Extract the (X, Y) coordinate from the center of the cell holding the provided text.  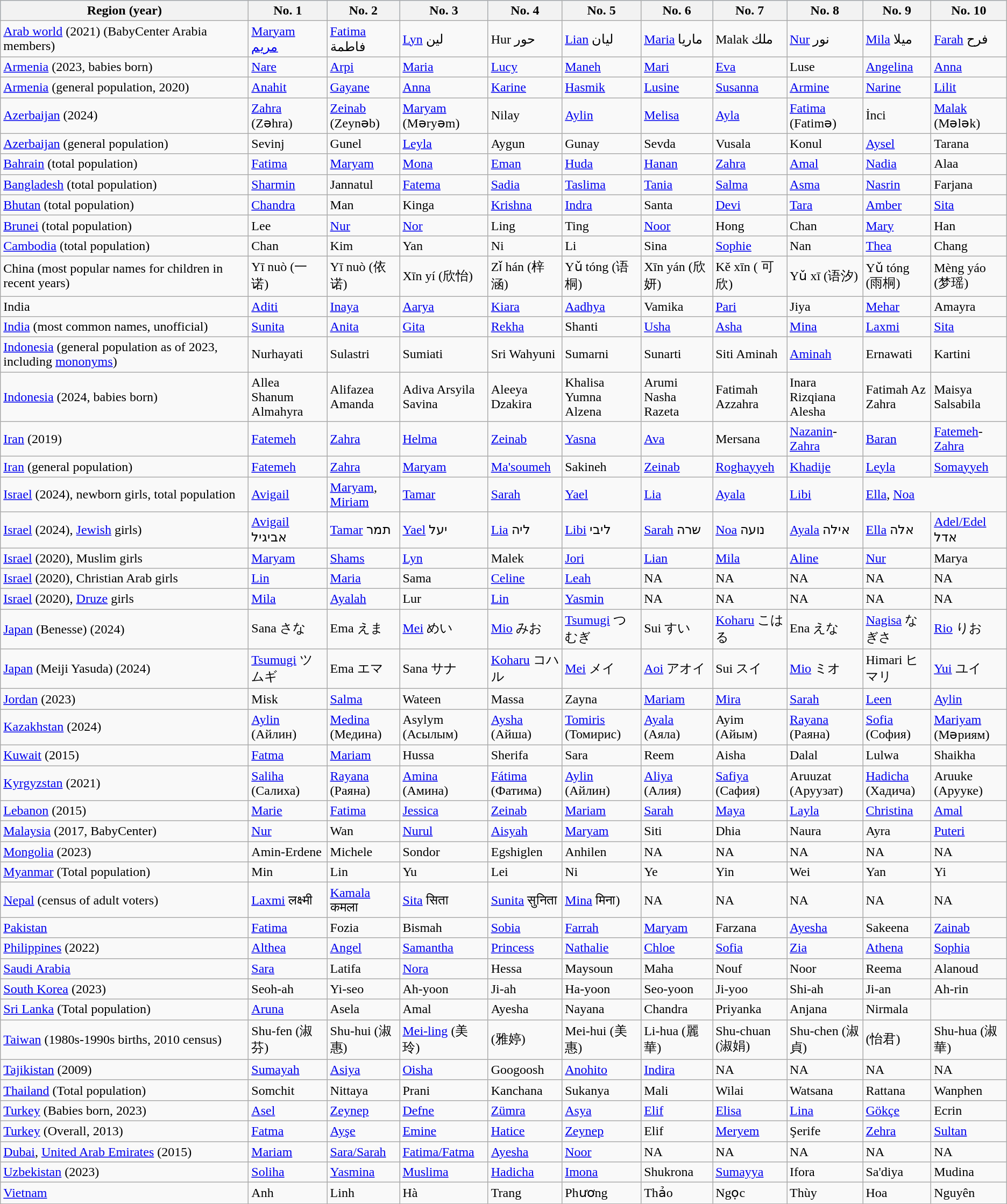
Lyn (444, 558)
Himari ヒマリ (897, 669)
Yael (601, 495)
Bismah (444, 928)
Massa (525, 699)
Alanoud (969, 968)
Nor (444, 225)
Marie (288, 811)
Maha (677, 968)
Kanchana (525, 1090)
Lina (825, 1110)
Ye (677, 872)
Amber (897, 205)
Sevda (677, 144)
Prani (444, 1090)
Ling (525, 225)
Ayala אילה (825, 530)
Sama (444, 579)
Amayra (969, 306)
Ngọc (750, 1193)
Yǔ tóng (语桐) (601, 276)
Lur (444, 599)
Sina (677, 246)
Wilai (750, 1090)
Farah فرح (969, 39)
Luse (825, 67)
Latifa (364, 968)
Tamar (444, 495)
No. 2 (364, 11)
China (most popular names for children in recent years) (125, 276)
Aliya (Алия) (677, 783)
Iran (2019) (125, 439)
Wanphen (969, 1090)
Imona (601, 1172)
Ji-an (897, 989)
Israel (2024), newborn girls, total population (125, 495)
Li-hua (麗華) (677, 1039)
Libi ליבי (601, 530)
Thùy (825, 1193)
Kamala कमला (364, 900)
Helma (444, 439)
Hà (444, 1193)
Sunita सुनिता (525, 900)
Tania (677, 184)
Sui スイ (750, 669)
Hatice (525, 1131)
Zayna (601, 699)
Aisha (750, 755)
Phương (601, 1193)
Ah-yoon (444, 989)
Sara/Sarah (364, 1151)
Thea (897, 246)
Tajikistan (2009) (125, 1070)
Puteri (969, 831)
Farjana (969, 184)
Leen (897, 699)
Wei (825, 872)
Malek (525, 558)
Inara Rizqiana Alesha (825, 397)
Turkey (Overall, 2013) (125, 1131)
Somchit (288, 1090)
Laxmi लक्ष्मी (288, 900)
Zahra (Zəhra) (288, 116)
Hoa (897, 1193)
Saliha (Салиха) (288, 783)
Tsumugi つむぎ (601, 629)
Azerbaijan (2024) (125, 116)
Sophie (750, 246)
Nurhayati (288, 355)
Ayşe (364, 1131)
Ma'soumeh (525, 467)
Ecrin (969, 1110)
Mersana (750, 439)
Gayane (364, 87)
Koharu こはる (750, 629)
Israel (2020), Muslim girls (125, 558)
Sondor (444, 852)
Adel/Edel אדל (969, 530)
Misk (288, 699)
Mio ミオ (825, 669)
Kartini (969, 355)
Gökçe (897, 1110)
Jannatul (364, 184)
Arab world (2021) (BabyCenter Arabia members) (125, 39)
Mei めい (444, 629)
Nouf (750, 968)
Gunay (601, 144)
Egshiglen (525, 852)
Jiya (825, 306)
Farzana (750, 928)
Elisa (750, 1110)
Indonesia (2024, babies born) (125, 397)
Roghayyeh (750, 467)
Maya (750, 811)
Hussa (444, 755)
Ayala (Аяла) (677, 727)
Hur حور (525, 39)
Mina मिना) (601, 900)
Anhilen (601, 852)
Shaikha (969, 755)
Israel (2024), Jewish girls) (125, 530)
Allea Shanum Almahyra (288, 397)
Bahrain (total population) (125, 164)
Sofia (София) (897, 727)
Lei (525, 872)
Sa'diya (897, 1172)
Zümra (525, 1110)
Maryam مريم (288, 39)
Fatimah Az Zahra (897, 397)
Nirmala (897, 1009)
Mongolia (2023) (125, 852)
Khadije (825, 467)
Lulwa (897, 755)
Yasmina (364, 1172)
Christina (897, 811)
Vusala (750, 144)
Oisha (444, 1070)
Rattana (897, 1090)
Pari (750, 306)
Sakeena (897, 928)
Cambodia (total population) (125, 246)
No. 1 (288, 11)
Aoi アオイ (677, 669)
Althea (288, 948)
Taslima (601, 184)
Shanti (601, 327)
Mio みお (525, 629)
Nadia (897, 164)
Shukrona (677, 1172)
Anohito (601, 1070)
Shu-chen (淑貞) (825, 1039)
Lia ליה (525, 530)
Devi (750, 205)
Sumayya (750, 1172)
Kyrgyzstan (2021) (125, 783)
No. 6 (677, 11)
Aruna (288, 1009)
Sakineh (601, 467)
Taiwan (1980s-1990s births, 2010 census) (125, 1039)
Region (year) (125, 11)
Lebanon (2015) (125, 811)
Fatima (Fatimə) (825, 116)
Turkey (Babies born, 2023) (125, 1110)
Nayana (601, 1009)
Nilay (525, 116)
Mary (897, 225)
Indonesia (general population as of 2023, including mononyms) (125, 355)
Eva (750, 67)
Rio りお (969, 629)
Fátima (Фатима) (525, 783)
Fozia (364, 928)
Japan (Meiji Yasuda) (2024) (125, 669)
Philippines (2022) (125, 948)
Aadhya (601, 306)
Ji-yoo (750, 989)
Aygun (525, 144)
Lee (288, 225)
Dalal (825, 755)
Googoosh (525, 1070)
Anita (364, 327)
Reema (897, 968)
Aarya (444, 306)
Yael יעל (444, 530)
Malaysia (2017, BabyCenter) (125, 831)
Zehra (897, 1131)
Athena (897, 948)
Amina (Амина) (444, 783)
Arpi (364, 67)
Pakistan (125, 928)
Sarah שרה (677, 530)
Zeinab (Zeynəb) (364, 116)
Sultan (969, 1131)
Sana さな (288, 629)
Malak ملك (750, 39)
Aruuke (Арууке) (969, 783)
Melisa (677, 116)
Emine (444, 1131)
Sri Wahyuni (525, 355)
Seoh-ah (288, 989)
Defne (444, 1110)
Aleeya Dzakira (525, 397)
Nur نور (825, 39)
Tarana (969, 144)
No. 4 (525, 11)
Sunarti (677, 355)
Shu-hui (淑惠) (364, 1039)
Sobia (525, 928)
Laxmi (897, 327)
Aisyah (525, 831)
Meryem (750, 1131)
Kuwait (2015) (125, 755)
(雅婷) (525, 1039)
Nepal (census of adult voters) (125, 900)
Ha-yoon (601, 989)
Indra (601, 205)
Ema えま (364, 629)
Aline (825, 558)
Vietnam (125, 1193)
No. 3 (444, 11)
Nurul (444, 831)
Huda (601, 164)
Sita सिता (444, 900)
Shu-fen (淑芬) (288, 1039)
Shi-ah (825, 989)
Avigail (288, 495)
Li (601, 246)
Anjana (825, 1009)
Thảo (677, 1193)
Karine (525, 87)
Vamika (677, 306)
Nora (444, 968)
Bhutan (total population) (125, 205)
No. 10 (969, 11)
Armenia (general population, 2020) (125, 87)
Dubai, United Arab Emirates (2015) (125, 1151)
Wan (364, 831)
Hong (750, 225)
Iran (general population) (125, 467)
No. 5 (601, 11)
Farrah (601, 928)
Baran (897, 439)
Medina (Медина) (364, 727)
Ema エマ (364, 669)
South Korea (2023) (125, 989)
Sophia (969, 948)
Libi (825, 495)
Konul (825, 144)
Angelina (897, 67)
Zǐ hán (梓涵) (525, 276)
Aditi (288, 306)
Nagisa なぎさ (897, 629)
Ava (677, 439)
Lilit (969, 87)
Lusine (677, 87)
Sumiati (444, 355)
Kě xīn ( 可欣) (750, 276)
Nare (288, 67)
Shams (364, 558)
Japan (Benesse) (2024) (125, 629)
İnci (897, 116)
Min (288, 872)
Nasrin (897, 184)
Krishna (525, 205)
Zainab (969, 928)
Ayra (897, 831)
Reem (677, 755)
Israel (2020), Druze girls (125, 599)
Mei-hui (美惠) (601, 1039)
Maysoun (601, 968)
Sri Lanka (Total population) (125, 1009)
Nan (825, 246)
Usha (677, 327)
Maryam, Miriam (364, 495)
Narine (897, 87)
Asma (825, 184)
Yu (444, 872)
Aysha (Айша) (525, 727)
Inaya (364, 306)
Indira (677, 1070)
Sumayah (288, 1070)
Wateen (444, 699)
Jessica (444, 811)
Shu-chuan (淑娟) (750, 1039)
Siti Aminah (750, 355)
Aruuzat (Аруузат) (825, 783)
Lyn لين (444, 39)
Nazanin-Zahra (825, 439)
Maryam (Məryəm) (444, 116)
Ena えな (825, 629)
Ayala (750, 495)
Fatemeh-Zahra (969, 439)
Fatima/Fatma (444, 1151)
Armine (825, 87)
Uzbekistan (2023) (125, 1172)
Asya (601, 1110)
Maria ماريا (677, 39)
Ella, Noa (935, 495)
Ting (601, 225)
Ji-ah (525, 989)
Linh (364, 1193)
Mei-ling (美玲) (444, 1039)
Fatema (444, 184)
Nittaya (364, 1090)
Xīn yán (欣妍) (677, 276)
Jordan (2023) (125, 699)
Nathalie (601, 948)
Mèng yáo (梦瑶) (969, 276)
Yui ユイ (969, 669)
Mei メイ (601, 669)
Ayla (750, 116)
Rekha (525, 327)
Dhia (750, 831)
Asylym (Асылым) (444, 727)
Kinga (444, 205)
Yasna (601, 439)
No. 8 (825, 11)
Samantha (444, 948)
Seo-yoon (677, 989)
Anh (288, 1193)
Maneh (601, 67)
Fatima فاطمة (364, 39)
Xīn yí (欣怡) (444, 276)
Israel (2020), Christian Arab girls (125, 579)
Sunita (288, 327)
Safiya (Сафия) (750, 783)
Leah (601, 579)
Chloe (677, 948)
Şerife (825, 1131)
Mali (677, 1090)
Priyanka (750, 1009)
Myanmar (Total population) (125, 872)
Tamar תמר (364, 530)
Gita (444, 327)
Avigail אביגיל (288, 530)
Jori (601, 558)
Han (969, 225)
Trang (525, 1193)
Santa (677, 205)
Asiya (364, 1070)
Hasmik (601, 87)
Ah-rin (969, 989)
Mina (825, 327)
Sukanya (601, 1090)
Mariyam (Мәриям) (969, 727)
Asela (364, 1009)
Khalisa Yumna Alzena (601, 397)
Mari (677, 67)
Man (364, 205)
Yi-seo (364, 989)
Yī nuò (依诺) (364, 276)
Anahit (288, 87)
Sevinj (288, 144)
Tomiris (Томирис) (601, 727)
Sui すい (677, 629)
Tara (825, 205)
Ifora (825, 1172)
Michele (364, 852)
Aminah (825, 355)
Mila ميلا (897, 39)
Soliha (288, 1172)
Aysel (897, 144)
Arumi Nasha Razeta (677, 397)
Yī nuò (一诺) (288, 276)
India (most common names, unofficial) (125, 327)
Gunel (364, 144)
Alaa (969, 164)
Sofia (750, 948)
Susanna (750, 87)
Kazakhstan (2024) (125, 727)
Tsumugi ツムギ (288, 669)
Celine (525, 579)
Somayyeh (969, 467)
Yi (969, 872)
Lucy (525, 67)
Kim (364, 246)
Hessa (525, 968)
Sherifa (525, 755)
India (125, 306)
Adiva Arsyila Savina (444, 397)
Fatimah Azzahra (750, 397)
Noa נועה (750, 530)
Lian ليان (601, 39)
Ernawati (897, 355)
Marya (969, 558)
Yǔ xī (语汐) (825, 276)
Hadicha (Хадича) (897, 783)
Yasmin (601, 599)
Bangladesh (total population) (125, 184)
Ayalah (364, 599)
Sharmin (288, 184)
Alifazea Amanda (364, 397)
Mudina (969, 1172)
Sana サナ (444, 669)
Mira (750, 699)
Zia (825, 948)
Princess (525, 948)
Brunei (total population) (125, 225)
Sadia (525, 184)
Maisya Salsabila (969, 397)
Naura (825, 831)
Hadicha (525, 1172)
Mona (444, 164)
Saudi Arabia (125, 968)
Layla (825, 811)
Nguyên (969, 1193)
Eman (525, 164)
Sulastri (364, 355)
Chang (969, 246)
Mehar (897, 306)
Ella אלה (897, 530)
Amin-Erdene (288, 852)
No. 9 (897, 11)
Sumarni (601, 355)
Ayim (Айым) (750, 727)
Koharu コハル (525, 669)
(怡君) (897, 1039)
Yǔ tóng (雨桐) (897, 276)
Muslima (444, 1172)
Angel (364, 948)
Lia (677, 495)
Azerbaijan (general population) (125, 144)
Watsana (825, 1090)
No. 7 (750, 11)
Shu-hua (淑華) (969, 1039)
Armenia (2023, babies born) (125, 67)
Asel (288, 1110)
Hanan (677, 164)
Asha (750, 327)
Yin (750, 872)
Lian (677, 558)
Thailand (Total population) (125, 1090)
Malak (Mələk) (969, 116)
Kiara (525, 306)
Siti (677, 831)
